Locate the cell with the specified text and output its [x, y] center coordinate. 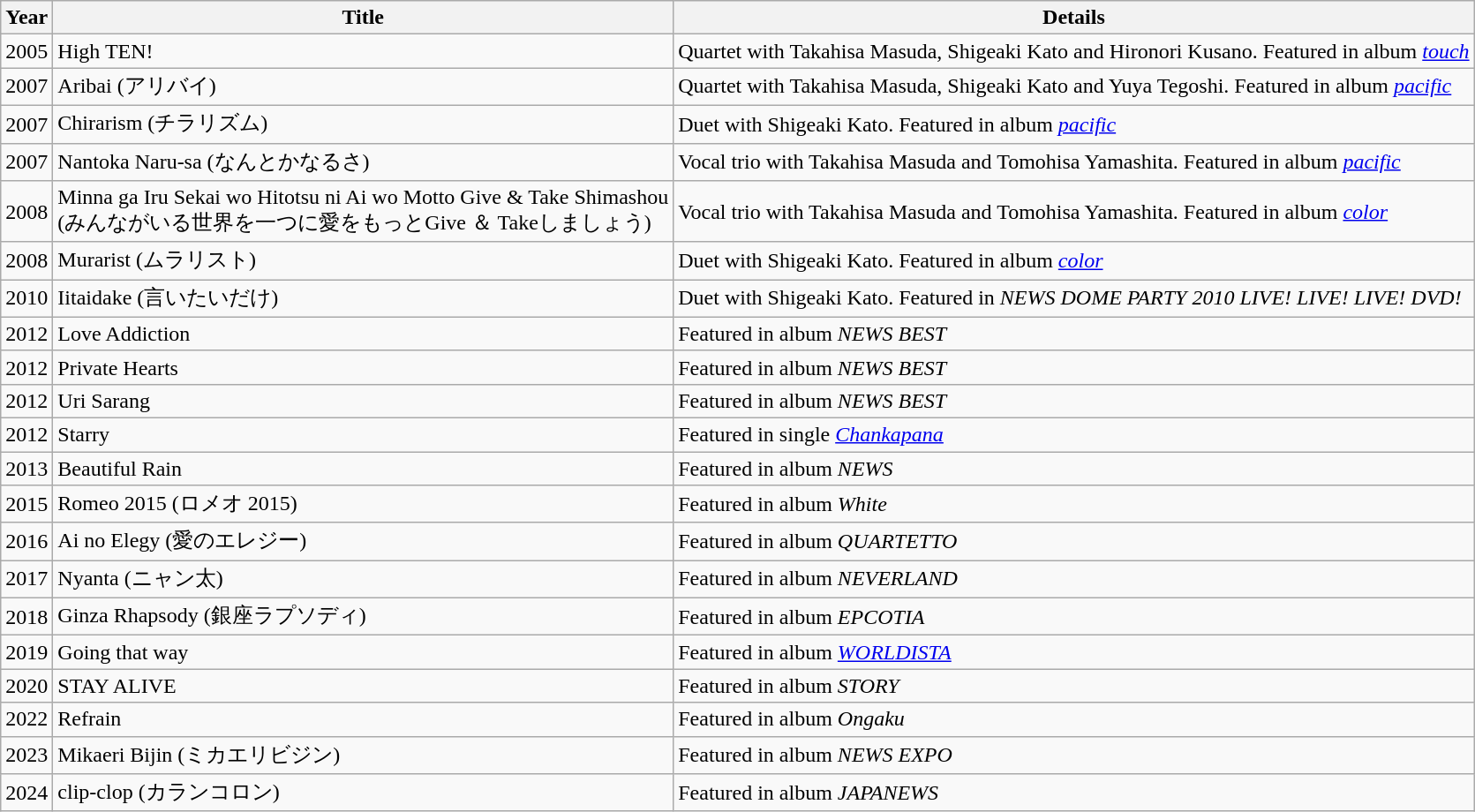
Featured in album NEWS [1073, 469]
STAY ALIVE [364, 686]
Murarist (ムラリスト) [364, 261]
Featured in album JAPANEWS [1073, 793]
Duet with Shigeaki Kato. Featured in album color [1073, 261]
2017 [26, 579]
Featured in album Ongaku [1073, 719]
Beautiful Rain [364, 469]
2010 [26, 298]
Featured in album NEWS EXPO [1073, 756]
Romeo 2015 (ロメオ 2015) [364, 505]
Minna ga Iru Sekai wo Hitotsu ni Ai wo Motto Give & Take Shimashou(みんながいる世界を一つに愛をもっとGive ＆ Takeしましょう) [364, 212]
Chirarism (チラリズム) [364, 124]
Quartet with Takahisa Masuda, Shigeaki Kato and Hironori Kusano. Featured in album touch [1073, 51]
2020 [26, 686]
Title [364, 18]
Nyanta (ニャン太) [364, 579]
Refrain [364, 719]
Ginza Rhapsody (銀座ラプソディ) [364, 616]
Featured in album QUARTETTO [1073, 542]
Year [26, 18]
clip-clop (カランコロン) [364, 793]
Ai no Elegy (愛のエレジー) [364, 542]
Vocal trio with Takahisa Masuda and Tomohisa Yamashita. Featured in album color [1073, 212]
Featured in album STORY [1073, 686]
2013 [26, 469]
Love Addiction [364, 334]
Aribai (アリバイ) [364, 86]
Featured in album EPCOTIA [1073, 616]
Featured in album White [1073, 505]
Quartet with Takahisa Masuda, Shigeaki Kato and Yuya Tegoshi. Featured in album pacific [1073, 86]
Duet with Shigeaki Kato. Featured in album pacific [1073, 124]
Uri Sarang [364, 401]
Nantoka Naru-sa (なんとかなるさ) [364, 162]
High TEN! [364, 51]
2019 [26, 652]
2023 [26, 756]
Featured in album NEVERLAND [1073, 579]
Featured in album WORLDISTA [1073, 652]
Starry [364, 434]
2018 [26, 616]
Going that way [364, 652]
2016 [26, 542]
2005 [26, 51]
2015 [26, 505]
Private Hearts [364, 367]
Featured in single Chankapana [1073, 434]
Iitaidake (言いたいだけ) [364, 298]
2024 [26, 793]
Vocal trio with Takahisa Masuda and Tomohisa Yamashita. Featured in album pacific [1073, 162]
Details [1073, 18]
Duet with Shigeaki Kato. Featured in NEWS DOME PARTY 2010 LIVE! LIVE! LIVE! DVD! [1073, 298]
Mikaeri Bijin (ミカエリビジン) [364, 756]
2022 [26, 719]
